Scan for the cell matching the given text and deliver its [x, y] coordinate at center. 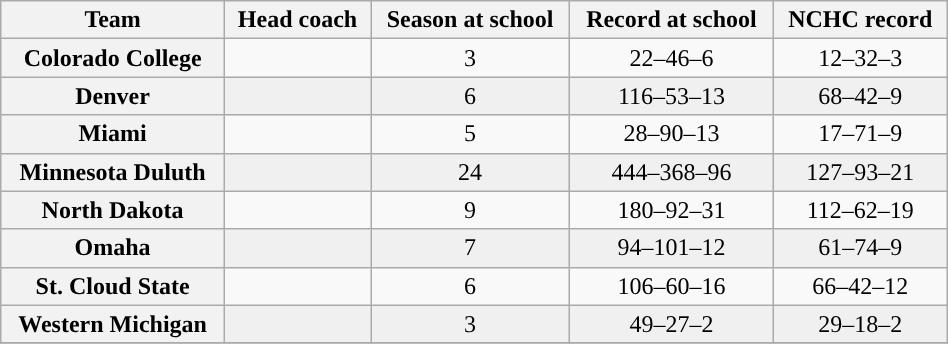
29–18–2 [860, 324]
106–60–16 [672, 286]
49–27–2 [672, 324]
68–42–9 [860, 96]
66–42–12 [860, 286]
94–101–12 [672, 248]
22–46–6 [672, 58]
Team [113, 20]
Denver [113, 96]
St. Cloud State [113, 286]
Head coach [297, 20]
North Dakota [113, 210]
Miami [113, 134]
Colorado College [113, 58]
Record at school [672, 20]
Omaha [113, 248]
127–93–21 [860, 172]
24 [470, 172]
112–62–19 [860, 210]
9 [470, 210]
Season at school [470, 20]
NCHC record [860, 20]
17–71–9 [860, 134]
Minnesota Duluth [113, 172]
116–53–13 [672, 96]
Western Michigan [113, 324]
61–74–9 [860, 248]
180–92–31 [672, 210]
444–368–96 [672, 172]
7 [470, 248]
28–90–13 [672, 134]
5 [470, 134]
12–32–3 [860, 58]
